For the text-containing cell, return its midpoint in (X, Y) coordinate format. 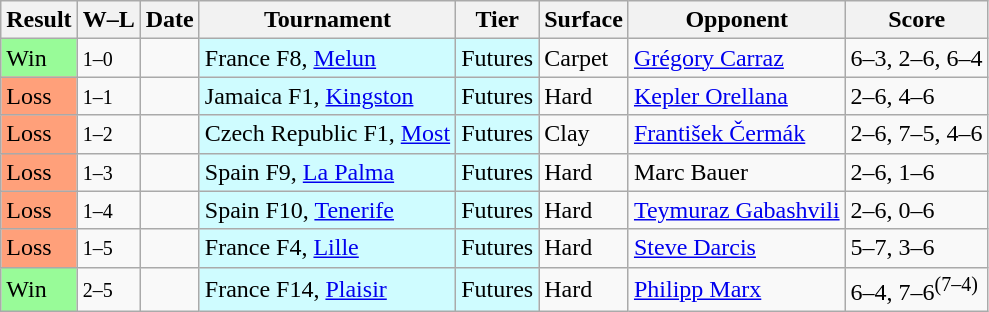
France F4, Lille (327, 248)
Date (170, 20)
Grégory Carraz (736, 58)
2–6, 4–6 (916, 96)
2–6, 0–6 (916, 210)
1–4 (108, 210)
1–1 (108, 96)
6–4, 7–6(7–4) (916, 290)
Result (39, 20)
2–6, 1–6 (916, 172)
Carpet (584, 58)
Spain F9, La Palma (327, 172)
Spain F10, Tenerife (327, 210)
Tier (498, 20)
Marc Bauer (736, 172)
Kepler Orellana (736, 96)
Philipp Marx (736, 290)
Clay (584, 134)
1–2 (108, 134)
Jamaica F1, Kingston (327, 96)
1–5 (108, 248)
František Čermák (736, 134)
5–7, 3–6 (916, 248)
Tournament (327, 20)
2–6, 7–5, 4–6 (916, 134)
Czech Republic F1, Most (327, 134)
France F8, Melun (327, 58)
Surface (584, 20)
1–0 (108, 58)
Steve Darcis (736, 248)
Opponent (736, 20)
6–3, 2–6, 6–4 (916, 58)
1–3 (108, 172)
France F14, Plaisir (327, 290)
2–5 (108, 290)
W–L (108, 20)
Teymuraz Gabashvili (736, 210)
Score (916, 20)
